Return [X, Y] of the center of cell containing provided text 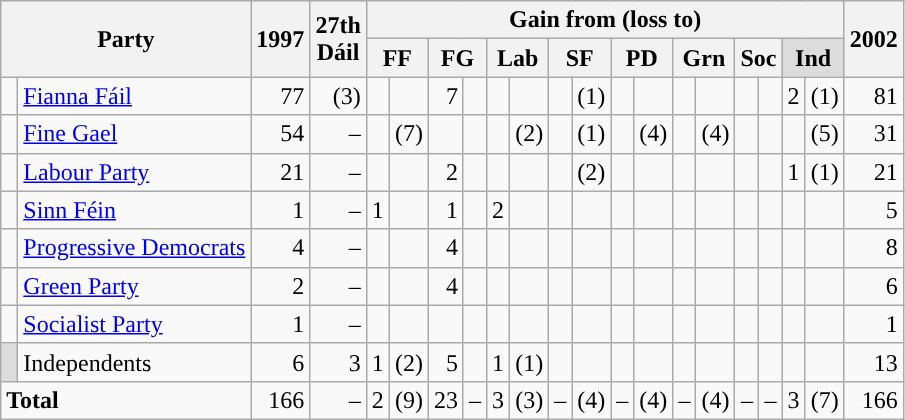
Sinn Féin [134, 210]
(5) [824, 134]
27thDáil [338, 39]
1997 [280, 39]
Soc [758, 58]
Green Party [134, 286]
Fianna Fáil [134, 96]
7 [446, 96]
8 [874, 248]
Fine Gael [134, 134]
2002 [874, 39]
13 [874, 362]
54 [280, 134]
Gain from (loss to) [605, 20]
Ind [813, 58]
77 [280, 96]
PD [642, 58]
SF [580, 58]
31 [874, 134]
81 [874, 96]
Lab [518, 58]
Progressive Democrats [134, 248]
FF [397, 58]
23 [446, 400]
(9) [408, 400]
Party [126, 39]
Total [126, 400]
Labour Party [134, 172]
Grn [704, 58]
Independents [134, 362]
Socialist Party [134, 324]
FG [457, 58]
